Extract the [X, Y] coordinate from the center of the cell holding the provided text.  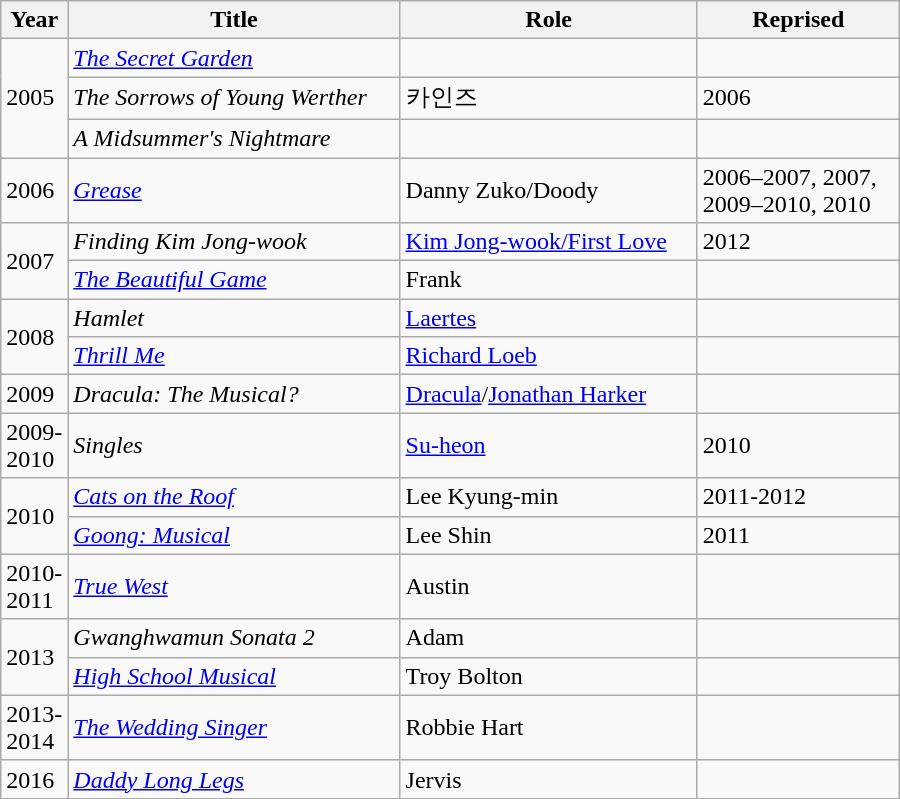
2010-2011 [34, 586]
2011 [798, 535]
Austin [548, 586]
The Secret Garden [234, 58]
True West [234, 586]
The Wedding Singer [234, 728]
2007 [34, 261]
2008 [34, 337]
Gwanghwamun Sonata 2 [234, 638]
Dracula/Jonathan Harker [548, 394]
Su-heon [548, 446]
Thrill Me [234, 356]
2005 [34, 98]
Adam [548, 638]
Year [34, 20]
A Midsummer's Nightmare [234, 138]
2012 [798, 242]
Laertes [548, 318]
The Beautiful Game [234, 280]
Singles [234, 446]
Frank [548, 280]
2006–2007, 2007, 2009–2010, 2010 [798, 190]
The Sorrows of Young Werther [234, 98]
카인즈 [548, 98]
2011-2012 [798, 497]
High School Musical [234, 676]
Role [548, 20]
Dracula: The Musical? [234, 394]
Lee Kyung-min [548, 497]
Cats on the Roof [234, 497]
Finding Kim Jong-wook [234, 242]
2013 [34, 657]
Hamlet [234, 318]
2009 [34, 394]
Richard Loeb [548, 356]
2013-2014 [34, 728]
Goong: Musical [234, 535]
Grease [234, 190]
Reprised [798, 20]
Lee Shin [548, 535]
Robbie Hart [548, 728]
2009-2010 [34, 446]
Danny Zuko/Doody [548, 190]
Title [234, 20]
Jervis [548, 779]
2016 [34, 779]
Troy Bolton [548, 676]
Kim Jong-wook/First Love [548, 242]
Daddy Long Legs [234, 779]
